Output the [x, y] coordinate of the center of the cell containing the given text.  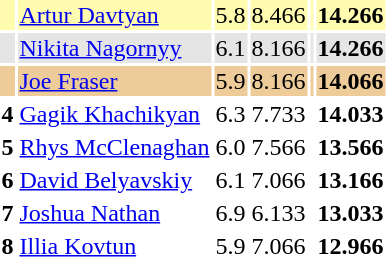
David Belyavskiy [114, 180]
6.133 [278, 213]
5 [8, 147]
14.033 [350, 114]
7.733 [278, 114]
8.466 [278, 15]
5.8 [230, 15]
13.166 [350, 180]
6.9 [230, 213]
5.9 [230, 81]
Joe Fraser [114, 81]
7.566 [278, 147]
Rhys McClenaghan [114, 147]
13.566 [350, 147]
13.033 [350, 213]
Gagik Khachikyan [114, 114]
Joshua Nathan [114, 213]
7 [8, 213]
Artur Davtyan [114, 15]
Nikita Nagornyy [114, 48]
6.0 [230, 147]
6 [8, 180]
4 [8, 114]
6.3 [230, 114]
7.066 [278, 180]
14.066 [350, 81]
